Find where the given text appears and provide that cell's center as (X, Y) coordinate. 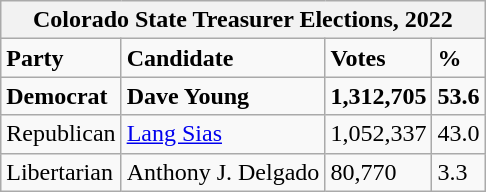
Democrat (61, 96)
1,052,337 (378, 134)
Candidate (223, 58)
% (458, 58)
Republican (61, 134)
1,312,705 (378, 96)
Libertarian (61, 172)
43.0 (458, 134)
53.6 (458, 96)
Votes (378, 58)
Colorado State Treasurer Elections, 2022 (243, 20)
80,770 (378, 172)
Party (61, 58)
Lang Sias (223, 134)
Dave Young (223, 96)
3.3 (458, 172)
Anthony J. Delgado (223, 172)
